Provide the (x, y) coordinate of the cell's center where the given text is located.  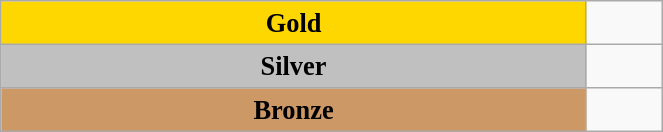
Gold (294, 22)
Bronze (294, 109)
Silver (294, 66)
